Return (X, Y) of the center of cell containing provided text 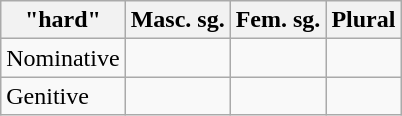
Fem. sg. (278, 20)
"hard" (63, 20)
Nominative (63, 58)
Masc. sg. (178, 20)
Genitive (63, 96)
Plural (364, 20)
